Return [X, Y] of the center of cell containing provided text 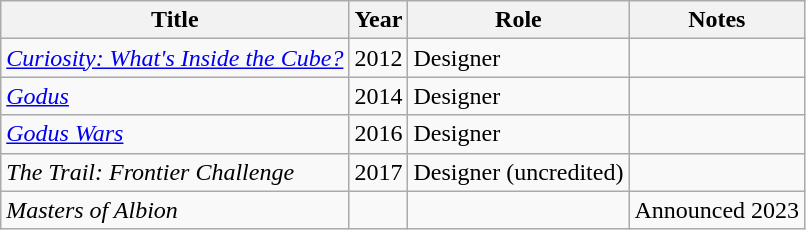
The Trail: Frontier Challenge [175, 172]
Title [175, 20]
2016 [378, 134]
Year [378, 20]
Notes [717, 20]
Masters of Albion [175, 210]
2017 [378, 172]
Curiosity: What's Inside the Cube? [175, 58]
2012 [378, 58]
Godus [175, 96]
2014 [378, 96]
Designer (uncredited) [518, 172]
Godus Wars [175, 134]
Announced 2023 [717, 210]
Role [518, 20]
